Scan for the cell matching the given text and deliver its (X, Y) coordinate at center. 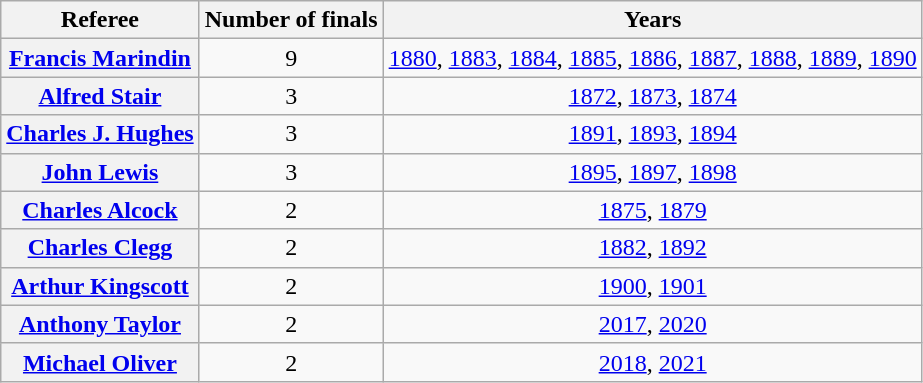
1872, 1873, 1874 (652, 96)
1900, 1901 (652, 286)
9 (291, 58)
1880, 1883, 1884, 1885, 1886, 1887, 1888, 1889, 1890 (652, 58)
Michael Oliver (100, 362)
Charles Alcock (100, 210)
Number of finals (291, 20)
1875, 1879 (652, 210)
2017, 2020 (652, 324)
Alfred Stair (100, 96)
Arthur Kingscott (100, 286)
1895, 1897, 1898 (652, 172)
1882, 1892 (652, 248)
Referee (100, 20)
Charles Clegg (100, 248)
1891, 1893, 1894 (652, 134)
2018, 2021 (652, 362)
Anthony Taylor (100, 324)
Francis Marindin (100, 58)
Years (652, 20)
Charles J. Hughes (100, 134)
John Lewis (100, 172)
